From the cell containing the given text, extract its center point as (X, Y) coordinate. 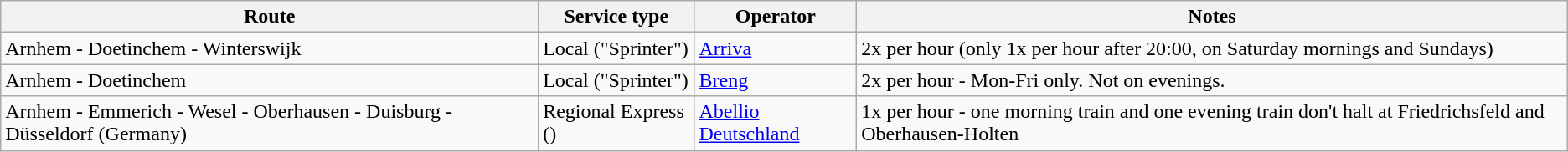
Arriva (776, 48)
Arnhem - Emmerich - Wesel - Oberhausen - Duisburg - Düsseldorf (Germany) (270, 124)
Service type (616, 17)
Regional Express () (616, 124)
2x per hour - Mon-Fri only. Not on evenings. (1213, 80)
Arnhem - Doetinchem (270, 80)
2x per hour (only 1x per hour after 20:00, on Saturday mornings and Sundays) (1213, 48)
Route (270, 17)
1x per hour - one morning train and one evening train don't halt at Friedrichsfeld and Oberhausen-Holten (1213, 124)
Abellio Deutschland (776, 124)
Breng (776, 80)
Operator (776, 17)
Arnhem - Doetinchem - Winterswijk (270, 48)
Notes (1213, 17)
